Return the (X, Y) coordinate for the center point of the cell that contains the specified text.  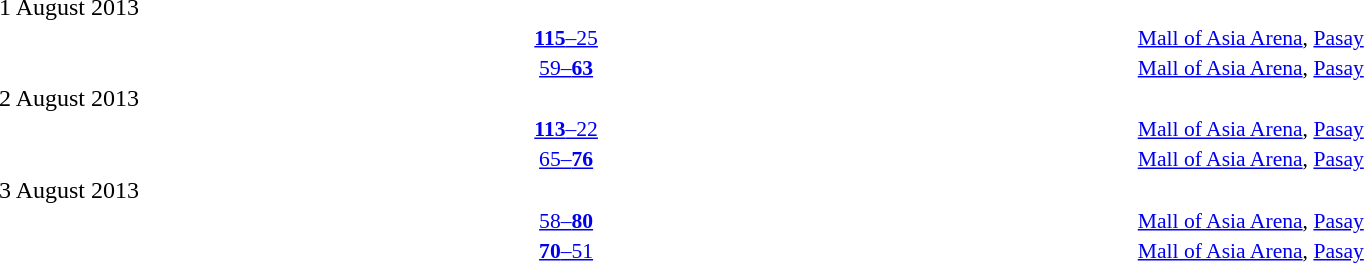
113–22 (566, 129)
115–25 (566, 38)
59–63 (566, 68)
58–80 (566, 220)
65–76 (566, 159)
